Locate the cell with the specified text and output its [X, Y] center coordinate. 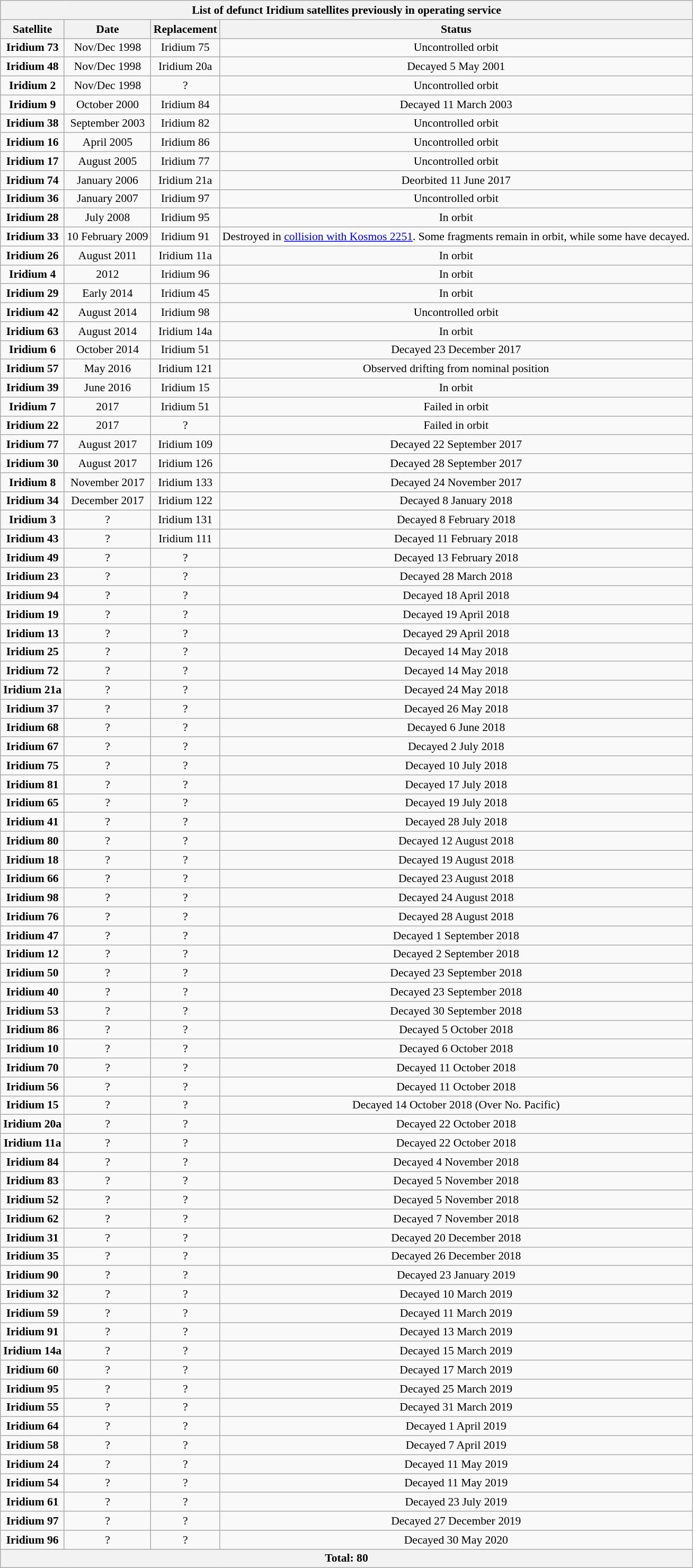
Iridium 2 [32, 85]
Iridium 54 [32, 1483]
Observed drifting from nominal position [456, 369]
Iridium 3 [32, 520]
Iridium 35 [32, 1256]
Decayed 24 May 2018 [456, 690]
Iridium 42 [32, 312]
Decayed 28 August 2018 [456, 917]
Iridium 10 [32, 1049]
Iridium 59 [32, 1313]
Iridium 48 [32, 67]
Iridium 13 [32, 633]
Decayed 17 July 2018 [456, 784]
Decayed 19 July 2018 [456, 803]
Iridium 37 [32, 709]
Iridium 12 [32, 954]
January 2007 [108, 199]
Decayed 23 July 2019 [456, 1502]
Iridium 49 [32, 558]
Iridium 26 [32, 256]
November 2017 [108, 482]
Decayed 1 September 2018 [456, 935]
Iridium 73 [32, 48]
Iridium 56 [32, 1086]
Decayed 20 December 2018 [456, 1237]
Iridium 131 [185, 520]
Decayed 19 August 2018 [456, 860]
Iridium 34 [32, 501]
Decayed 23 December 2017 [456, 350]
August 2011 [108, 256]
10 February 2009 [108, 236]
Decayed 1 April 2019 [456, 1426]
Iridium 133 [185, 482]
January 2006 [108, 180]
Iridium 74 [32, 180]
Decayed 26 December 2018 [456, 1256]
Iridium 61 [32, 1502]
Iridium 126 [185, 463]
Destroyed in collision with Kosmos 2251. Some fragments remain in orbit, while some have decayed. [456, 236]
Decayed 18 April 2018 [456, 595]
Decayed 11 March 2019 [456, 1313]
Decayed 8 January 2018 [456, 501]
Decayed 19 April 2018 [456, 614]
Iridium 39 [32, 387]
Iridium 72 [32, 671]
Iridium 17 [32, 161]
Decayed 22 September 2017 [456, 444]
Iridium 9 [32, 104]
Decayed 2 July 2018 [456, 746]
Iridium 33 [32, 236]
Decayed 10 July 2018 [456, 765]
Iridium 4 [32, 275]
Iridium 47 [32, 935]
Decayed 4 November 2018 [456, 1162]
Total: 80 [346, 1558]
Decayed 13 February 2018 [456, 558]
Iridium 41 [32, 822]
Decayed 30 September 2018 [456, 1011]
Decayed 23 August 2018 [456, 879]
Deorbited 11 June 2017 [456, 180]
Decayed 24 August 2018 [456, 897]
Iridium 8 [32, 482]
Iridium 32 [32, 1294]
Iridium 55 [32, 1407]
Decayed 30 May 2020 [456, 1539]
September 2003 [108, 123]
Decayed 13 March 2019 [456, 1332]
Iridium 122 [185, 501]
Iridium 83 [32, 1181]
Iridium 25 [32, 652]
Iridium 16 [32, 142]
Iridium 24 [32, 1464]
December 2017 [108, 501]
Iridium 76 [32, 917]
Iridium 66 [32, 879]
Iridium 38 [32, 123]
Iridium 94 [32, 595]
Iridium 45 [185, 293]
Iridium 52 [32, 1200]
Iridium 82 [185, 123]
Decayed 31 March 2019 [456, 1407]
Decayed 5 May 2001 [456, 67]
Decayed 12 August 2018 [456, 841]
Decayed 10 March 2019 [456, 1294]
Iridium 68 [32, 727]
Decayed 5 October 2018 [456, 1029]
Decayed 23 January 2019 [456, 1275]
June 2016 [108, 387]
October 2000 [108, 104]
Iridium 28 [32, 218]
Iridium 109 [185, 444]
List of defunct Iridium satellites previously in operating service [346, 10]
Decayed 28 July 2018 [456, 822]
Iridium 43 [32, 539]
Status [456, 29]
August 2005 [108, 161]
Decayed 26 May 2018 [456, 709]
Decayed 6 June 2018 [456, 727]
Decayed 6 October 2018 [456, 1049]
October 2014 [108, 350]
2012 [108, 275]
Iridium 6 [32, 350]
Decayed 24 November 2017 [456, 482]
Iridium 80 [32, 841]
Decayed 2 September 2018 [456, 954]
Iridium 62 [32, 1219]
Iridium 23 [32, 577]
Iridium 18 [32, 860]
Decayed 7 November 2018 [456, 1219]
Decayed 29 April 2018 [456, 633]
Decayed 28 September 2017 [456, 463]
Iridium 19 [32, 614]
Iridium 64 [32, 1426]
Iridium 63 [32, 331]
Iridium 81 [32, 784]
Satellite [32, 29]
Decayed 8 February 2018 [456, 520]
Iridium 70 [32, 1068]
Decayed 27 December 2019 [456, 1521]
Decayed 25 March 2019 [456, 1388]
Decayed 17 March 2019 [456, 1370]
Decayed 11 March 2003 [456, 104]
May 2016 [108, 369]
Iridium 58 [32, 1445]
Iridium 57 [32, 369]
Iridium 7 [32, 407]
Iridium 31 [32, 1237]
Decayed 11 February 2018 [456, 539]
Iridium 50 [32, 973]
Decayed 28 March 2018 [456, 577]
Iridium 67 [32, 746]
Iridium 60 [32, 1370]
Iridium 53 [32, 1011]
Early 2014 [108, 293]
Decayed 7 April 2019 [456, 1445]
Iridium 121 [185, 369]
Iridium 30 [32, 463]
April 2005 [108, 142]
Iridium 90 [32, 1275]
Iridium 36 [32, 199]
Iridium 65 [32, 803]
Iridium 22 [32, 425]
Replacement [185, 29]
Iridium 111 [185, 539]
Decayed 15 March 2019 [456, 1351]
July 2008 [108, 218]
Iridium 40 [32, 992]
Decayed 14 October 2018 (Over No. Pacific) [456, 1105]
Date [108, 29]
Iridium 29 [32, 293]
